From the cell containing the given text, extract its center point as (x, y) coordinate. 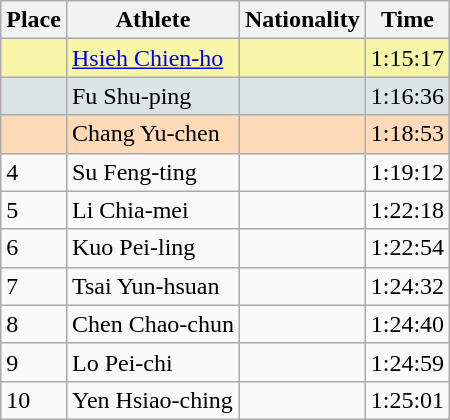
6 (34, 248)
1:16:36 (407, 96)
1:24:59 (407, 362)
1:19:12 (407, 172)
Yen Hsiao-ching (152, 400)
1:22:54 (407, 248)
Nationality (302, 20)
Hsieh Chien-ho (152, 58)
8 (34, 324)
Tsai Yun-hsuan (152, 286)
9 (34, 362)
Chang Yu-chen (152, 134)
Athlete (152, 20)
Li Chia-mei (152, 210)
1:24:40 (407, 324)
Lo Pei-chi (152, 362)
1:24:32 (407, 286)
1:18:53 (407, 134)
Kuo Pei-ling (152, 248)
Su Feng-ting (152, 172)
1:15:17 (407, 58)
Chen Chao-chun (152, 324)
Fu Shu-ping (152, 96)
1:22:18 (407, 210)
7 (34, 286)
Time (407, 20)
Place (34, 20)
5 (34, 210)
4 (34, 172)
10 (34, 400)
1:25:01 (407, 400)
